For the text-containing cell, return its midpoint in (x, y) coordinate format. 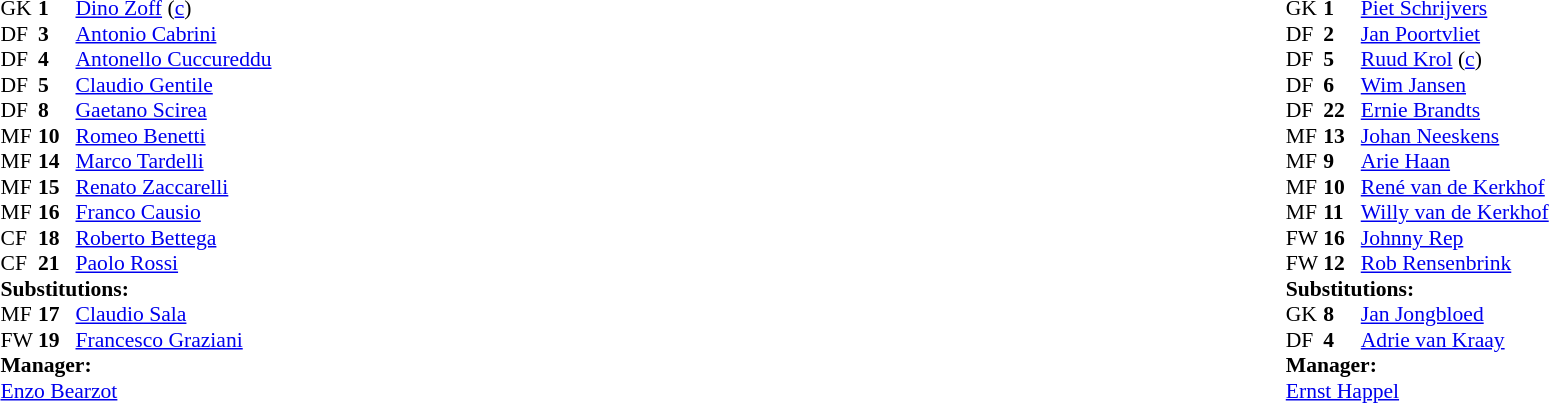
17 (57, 315)
11 (1342, 213)
6 (1342, 85)
18 (57, 238)
Francesco Graziani (174, 340)
Renato Zaccarelli (174, 187)
Johnny Rep (1455, 238)
Gaetano Scirea (174, 111)
Johan Neeskens (1455, 136)
Claudio Gentile (174, 85)
12 (1342, 263)
21 (57, 263)
Marco Tardelli (174, 161)
Jan Jongbloed (1455, 315)
14 (57, 161)
22 (1342, 111)
Roberto Bettega (174, 238)
Antonello Cuccureddu (174, 59)
3 (57, 34)
Ruud Krol (c) (1455, 59)
Claudio Sala (174, 315)
13 (1342, 136)
2 (1342, 34)
Jan Poortvliet (1455, 34)
Willy van de Kerkhof (1455, 213)
Antonio Cabrini (174, 34)
9 (1342, 161)
René van de Kerkhof (1455, 187)
Rob Rensenbrink (1455, 263)
Romeo Benetti (174, 136)
Franco Causio (174, 213)
15 (57, 187)
19 (57, 340)
Paolo Rossi (174, 263)
GK (1305, 315)
Ernie Brandts (1455, 111)
Adrie van Kraay (1455, 340)
Wim Jansen (1455, 85)
Arie Haan (1455, 161)
